Determine the (x, y) coordinate at the center of the cell enclosing the given text.  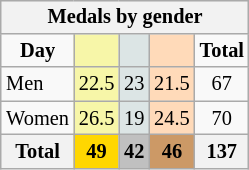
26.5 (96, 118)
42 (134, 152)
49 (96, 152)
Day (38, 51)
Women (38, 118)
70 (222, 118)
21.5 (172, 84)
67 (222, 84)
23 (134, 84)
137 (222, 152)
19 (134, 118)
24.5 (172, 118)
Medals by gender (125, 17)
22.5 (96, 84)
Men (38, 84)
46 (172, 152)
